Pinpoint the cell where the given text exists, returning its (x, y) midpoint coordinate. 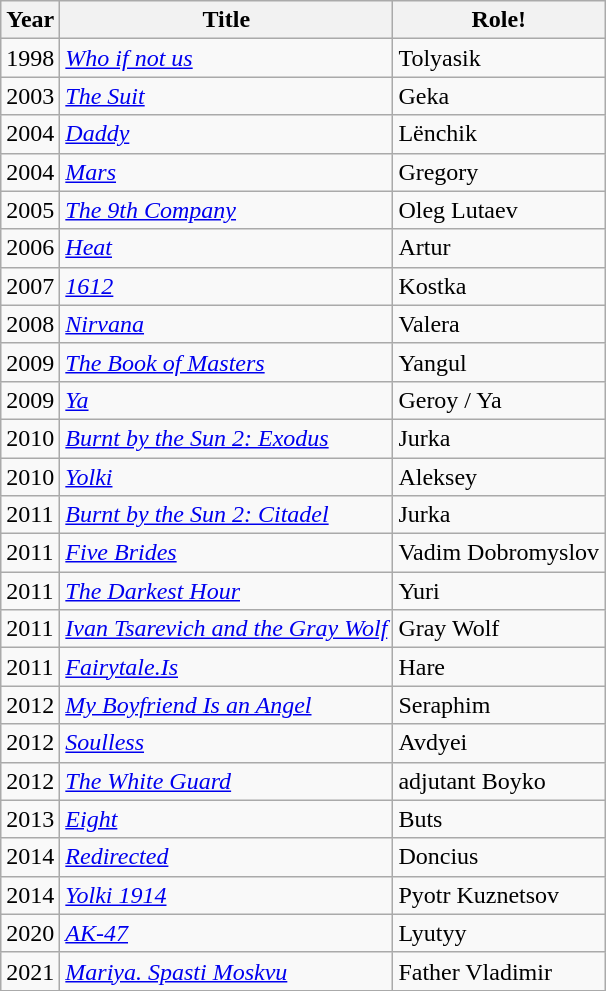
The Darkest Hour (226, 591)
Mariya. Spasti Moskvu (226, 971)
Burnt by the Sun 2: Citadel (226, 515)
Buts (499, 819)
Artur (499, 248)
adjutant Boyko (499, 781)
2008 (30, 324)
Yolki (226, 477)
2013 (30, 819)
2021 (30, 971)
Lёnchik (499, 134)
1612 (226, 286)
Yuri (499, 591)
2007 (30, 286)
Ya (226, 400)
Five Brides (226, 553)
Redirected (226, 857)
Mars (226, 172)
Vadim Dobromyslov (499, 553)
Avdyei (499, 743)
Yolki 1914 (226, 895)
Burnt by the Sun 2: Exodus (226, 438)
Pyotr Kuznetsov (499, 895)
Doncius (499, 857)
Gray Wolf (499, 629)
Lyutyy (499, 933)
Eight (226, 819)
Father Vladimir (499, 971)
Ivan Tsarevich and the Gray Wolf (226, 629)
Fairytale.Is (226, 667)
The Suit (226, 96)
Heat (226, 248)
Role! (499, 20)
Who if not us (226, 58)
The 9th Company (226, 210)
Yangul (499, 362)
Tolyasik (499, 58)
The Book of Masters (226, 362)
Soulless (226, 743)
2020 (30, 933)
2006 (30, 248)
My Boyfriend Is an Angel (226, 705)
Geka (499, 96)
Title (226, 20)
2005 (30, 210)
1998 (30, 58)
Aleksey (499, 477)
2003 (30, 96)
Gregory (499, 172)
Seraphim (499, 705)
Year (30, 20)
Geroy / Ya (499, 400)
Valera (499, 324)
AK-47 (226, 933)
Daddy (226, 134)
The White Guard (226, 781)
Nirvana (226, 324)
Oleg Lutaev (499, 210)
Hare (499, 667)
Kostka (499, 286)
